Search for the cell housing the specified text and yield its (x, y) center coordinate. 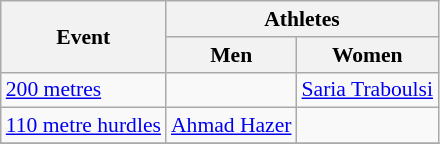
110 metre hurdles (84, 126)
Ahmad Hazer (232, 126)
Athletes (302, 19)
Saria Traboulsi (368, 90)
200 metres (84, 90)
Event (84, 36)
Men (232, 55)
Women (368, 55)
